Return the [x, y] coordinate for the center point of the cell that contains the specified text.  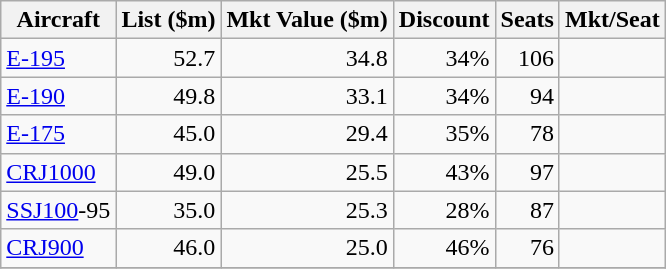
43% [444, 172]
78 [527, 134]
Discount [444, 20]
34.8 [307, 58]
29.4 [307, 134]
E-175 [58, 134]
25.5 [307, 172]
46.0 [168, 248]
87 [527, 210]
94 [527, 96]
CRJ900 [58, 248]
106 [527, 58]
List ($m) [168, 20]
28% [444, 210]
76 [527, 248]
25.0 [307, 248]
33.1 [307, 96]
49.0 [168, 172]
Mkt Value ($m) [307, 20]
SSJ100-95 [58, 210]
97 [527, 172]
46% [444, 248]
E-195 [58, 58]
35% [444, 134]
CRJ1000 [58, 172]
Mkt/Seat [612, 20]
52.7 [168, 58]
49.8 [168, 96]
E-190 [58, 96]
Seats [527, 20]
Aircraft [58, 20]
45.0 [168, 134]
25.3 [307, 210]
35.0 [168, 210]
